Return the (X, Y) coordinate for the center point of the cell that contains the specified text.  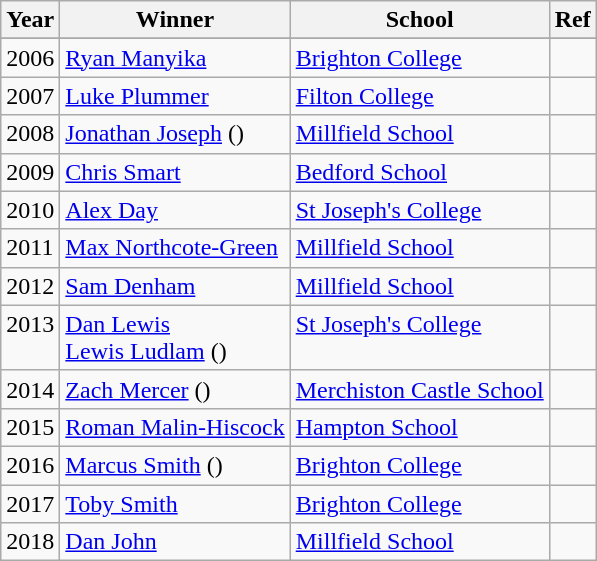
2007 (30, 96)
Winner (175, 20)
Zach Mercer () (175, 389)
Max Northcote-Green (175, 248)
Dan Lewis Lewis Ludlam () (175, 338)
2012 (30, 286)
Ryan Manyika (175, 58)
Alex Day (175, 210)
Luke Plummer (175, 96)
2009 (30, 172)
2018 (30, 542)
2016 (30, 465)
2014 (30, 389)
Year (30, 20)
Roman Malin-Hiscock (175, 427)
2013 (30, 338)
Ref (572, 20)
2015 (30, 427)
School (420, 20)
2006 (30, 58)
2011 (30, 248)
2010 (30, 210)
Sam Denham (175, 286)
Hampton School (420, 427)
Merchiston Castle School (420, 389)
2008 (30, 134)
Toby Smith (175, 503)
Bedford School (420, 172)
Chris Smart (175, 172)
Jonathan Joseph () (175, 134)
Dan John (175, 542)
Marcus Smith () (175, 465)
Filton College (420, 96)
2017 (30, 503)
